Find where the given text appears and provide that cell's center as (x, y) coordinate. 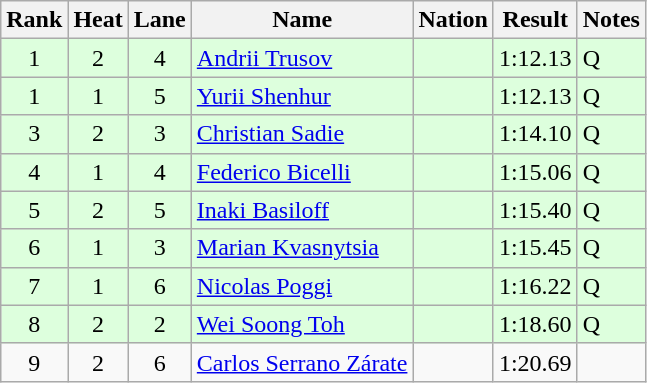
Nicolas Poggi (302, 286)
Name (302, 20)
Notes (611, 20)
1:15.06 (535, 172)
Heat (98, 20)
1:18.60 (535, 324)
1:16.22 (535, 286)
Andrii Trusov (302, 58)
Rank (34, 20)
1:15.40 (535, 210)
Nation (453, 20)
Federico Bicelli (302, 172)
8 (34, 324)
Carlos Serrano Zárate (302, 362)
Wei Soong Toh (302, 324)
Result (535, 20)
Christian Sadie (302, 134)
1:15.45 (535, 248)
Yurii Shenhur (302, 96)
Lane (160, 20)
7 (34, 286)
1:20.69 (535, 362)
Inaki Basiloff (302, 210)
1:14.10 (535, 134)
9 (34, 362)
Marian Kvasnytsia (302, 248)
